Pinpoint the cell where the given text exists, returning its [X, Y] midpoint coordinate. 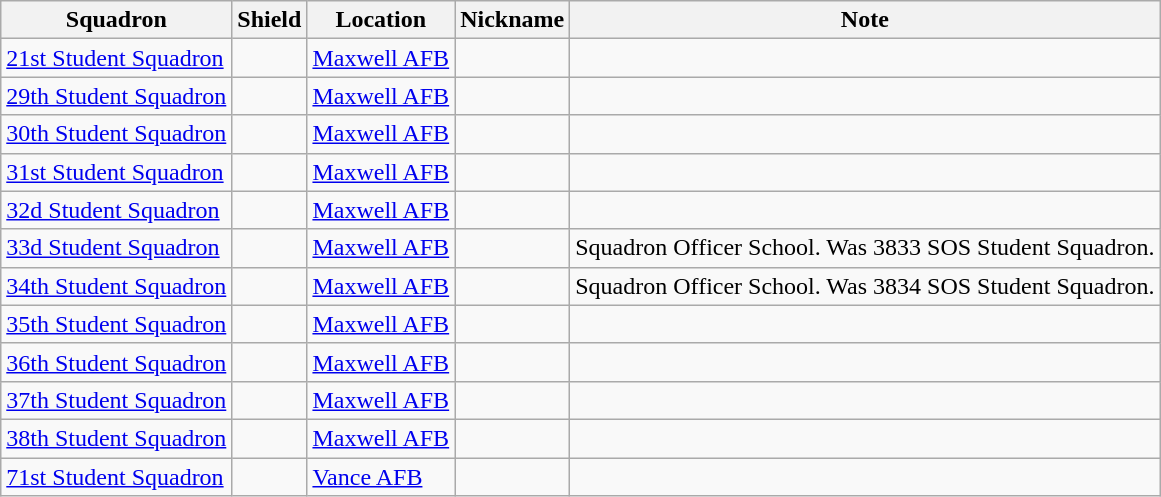
Squadron [116, 20]
Vance AFB [381, 477]
Location [381, 20]
33d Student Squadron [116, 248]
36th Student Squadron [116, 362]
Squadron Officer School. Was 3834 SOS Student Squadron. [865, 286]
31st Student Squadron [116, 172]
Shield [270, 20]
30th Student Squadron [116, 134]
34th Student Squadron [116, 286]
29th Student Squadron [116, 96]
38th Student Squadron [116, 438]
Squadron Officer School. Was 3833 SOS Student Squadron. [865, 248]
Nickname [512, 20]
71st Student Squadron [116, 477]
Note [865, 20]
32d Student Squadron [116, 210]
35th Student Squadron [116, 324]
37th Student Squadron [116, 400]
21st Student Squadron [116, 58]
